From the cell containing the given text, extract its center point as [X, Y] coordinate. 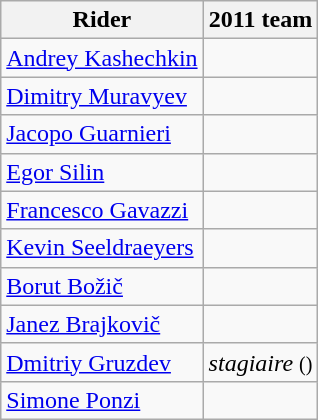
Simone Ponzi [102, 400]
Borut Božič [102, 286]
Egor Silin [102, 172]
2011 team [260, 20]
Kevin Seeldraeyers [102, 248]
Janez Brajkovič [102, 324]
Andrey Kashechkin [102, 58]
stagiaire () [260, 362]
Dmitriy Gruzdev [102, 362]
Dimitry Muravyev [102, 96]
Francesco Gavazzi [102, 210]
Rider [102, 20]
Jacopo Guarnieri [102, 134]
